Search for the cell housing the specified text and yield its [x, y] center coordinate. 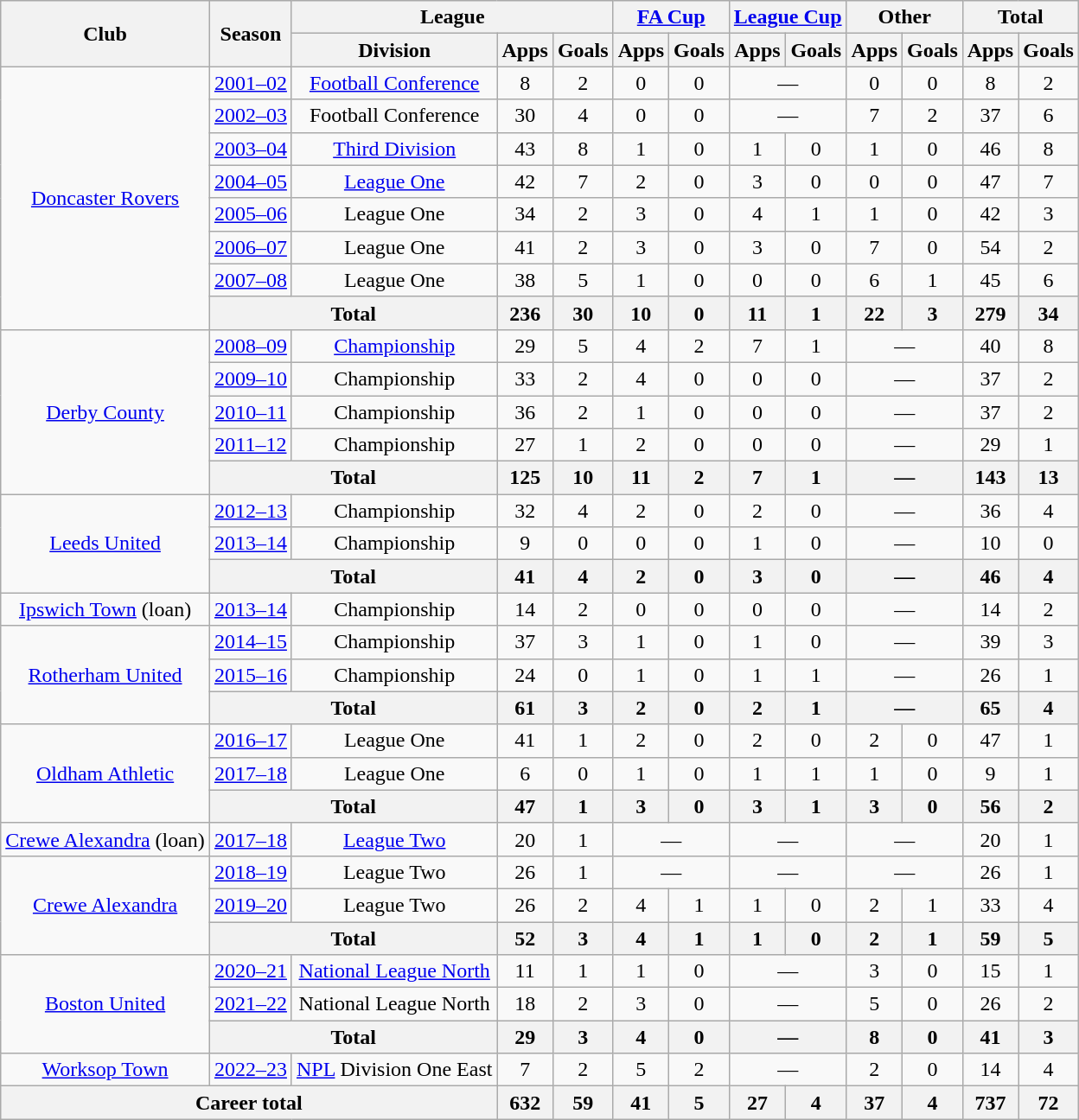
125 [525, 478]
Division [394, 50]
2006–07 [251, 247]
Club [105, 34]
2009–10 [251, 379]
632 [525, 1103]
2014–15 [251, 642]
13 [1049, 478]
2005–06 [251, 214]
Other [904, 17]
24 [525, 675]
15 [990, 971]
2020–21 [251, 971]
2001–02 [251, 83]
52 [525, 938]
2004–05 [251, 181]
Derby County [105, 411]
65 [990, 708]
61 [525, 708]
Leeds United [105, 544]
54 [990, 247]
72 [1049, 1103]
Boston United [105, 1004]
Season [251, 34]
45 [990, 280]
Ipswich Town (loan) [105, 609]
2003–04 [251, 149]
2021–22 [251, 1004]
143 [990, 478]
Crewe Alexandra [105, 905]
2018–19 [251, 872]
39 [990, 642]
Rotherham United [105, 675]
56 [990, 806]
2008–09 [251, 346]
38 [525, 280]
2010–11 [251, 412]
2015–16 [251, 675]
FA Cup [671, 17]
2019–20 [251, 905]
2022–23 [251, 1070]
Oldham Athletic [105, 773]
18 [525, 1004]
22 [874, 313]
2011–12 [251, 445]
Doncaster Rovers [105, 198]
236 [525, 313]
League [452, 17]
40 [990, 346]
Crewe Alexandra (loan) [105, 839]
Career total [249, 1103]
Third Division [394, 149]
43 [525, 149]
2016–17 [251, 741]
Worksop Town [105, 1070]
32 [525, 511]
737 [990, 1103]
NPL Division One East [394, 1070]
2007–08 [251, 280]
2002–03 [251, 116]
League Cup [788, 17]
2012–13 [251, 511]
279 [990, 313]
